Find where the given text appears and provide that cell's center as (X, Y) coordinate. 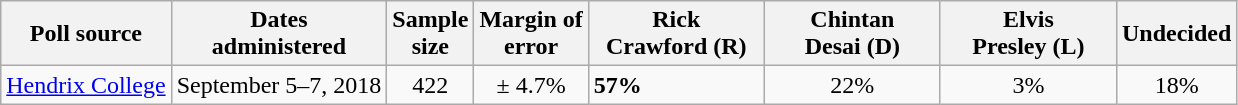
18% (1176, 85)
RickCrawford (R) (676, 34)
Poll source (86, 34)
3% (1028, 85)
± 4.7% (531, 85)
Datesadministered (279, 34)
Undecided (1176, 34)
Samplesize (430, 34)
September 5–7, 2018 (279, 85)
422 (430, 85)
ElvisPresley (L) (1028, 34)
22% (852, 85)
57% (676, 85)
Margin oferror (531, 34)
ChintanDesai (D) (852, 34)
Hendrix College (86, 85)
